For the text-containing cell, return its midpoint in (X, Y) coordinate format. 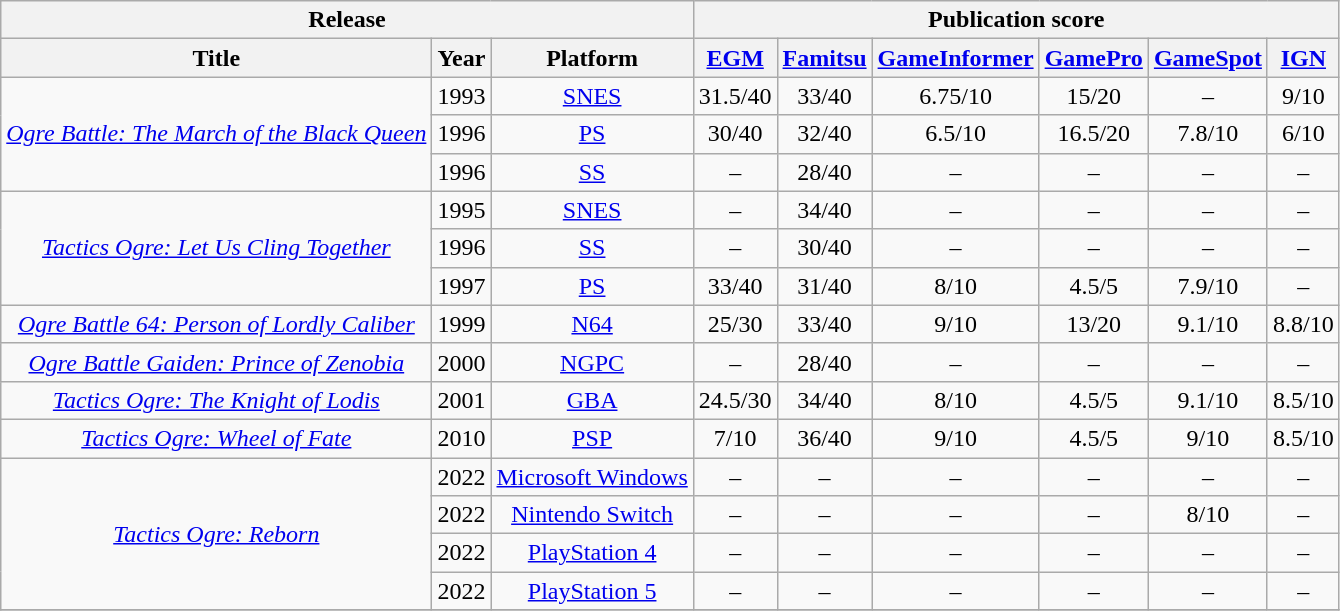
32/40 (824, 134)
IGN (1303, 58)
2010 (462, 438)
31.5/40 (735, 96)
Publication score (1016, 20)
16.5/20 (1094, 134)
EGM (735, 58)
Ogre Battle Gaiden: Prince of Zenobia (216, 362)
N64 (592, 324)
GamePro (1094, 58)
Ogre Battle: The March of the Black Queen (216, 134)
Famitsu (824, 58)
Platform (592, 58)
Title (216, 58)
Year (462, 58)
1997 (462, 286)
7.8/10 (1208, 134)
7.9/10 (1208, 286)
36/40 (824, 438)
PSP (592, 438)
6.75/10 (956, 96)
6/10 (1303, 134)
2001 (462, 400)
6.5/10 (956, 134)
NGPC (592, 362)
Nintendo Switch (592, 515)
Ogre Battle 64: Person of Lordly Caliber (216, 324)
Tactics Ogre: The Knight of Lodis (216, 400)
PlayStation 4 (592, 553)
1993 (462, 96)
GBA (592, 400)
Tactics Ogre: Let Us Cling Together (216, 248)
Release (348, 20)
13/20 (1094, 324)
7/10 (735, 438)
25/30 (735, 324)
Tactics Ogre: Wheel of Fate (216, 438)
8.8/10 (1303, 324)
1999 (462, 324)
Microsoft Windows (592, 477)
Tactics Ogre: Reborn (216, 534)
24.5/30 (735, 400)
GameSpot (1208, 58)
2000 (462, 362)
PlayStation 5 (592, 591)
1995 (462, 210)
31/40 (824, 286)
15/20 (1094, 96)
GameInformer (956, 58)
